Search for the cell housing the specified text and yield its (x, y) center coordinate. 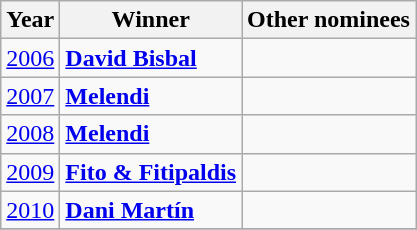
2006 (30, 58)
2007 (30, 96)
2008 (30, 134)
Other nominees (329, 20)
Winner (151, 20)
2009 (30, 172)
Fito & Fitipaldis (151, 172)
David Bisbal (151, 58)
Year (30, 20)
Dani Martín (151, 210)
2010 (30, 210)
